Find where the given text appears and provide that cell's center as [x, y] coordinate. 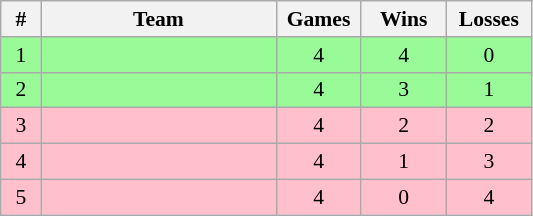
Team [158, 19]
# [21, 19]
Games [318, 19]
5 [21, 197]
Losses [488, 19]
Wins [404, 19]
